Return the [X, Y] coordinate for the center point of the cell that contains the specified text.  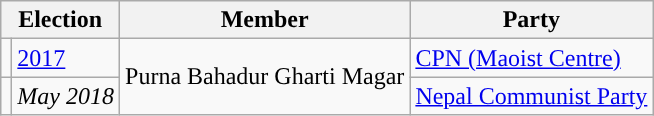
CPN (Maoist Centre) [532, 58]
Party [532, 20]
2017 [66, 58]
Nepal Communist Party [532, 96]
Purna Bahadur Gharti Magar [265, 77]
Member [265, 20]
Election [60, 20]
May 2018 [66, 96]
